Return the [X, Y] coordinate for the center point of the cell that contains the specified text.  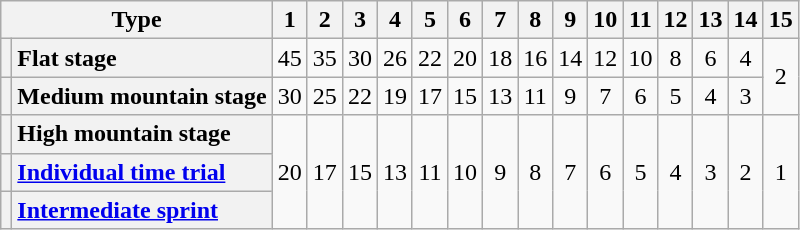
Flat stage [142, 58]
Intermediate sprint [142, 210]
19 [394, 96]
45 [290, 58]
26 [394, 58]
18 [500, 58]
High mountain stage [142, 134]
25 [324, 96]
Individual time trial [142, 172]
35 [324, 58]
16 [536, 58]
Type [136, 20]
Medium mountain stage [142, 96]
